Return the [X, Y] coordinate for the center point of the cell that contains the specified text.  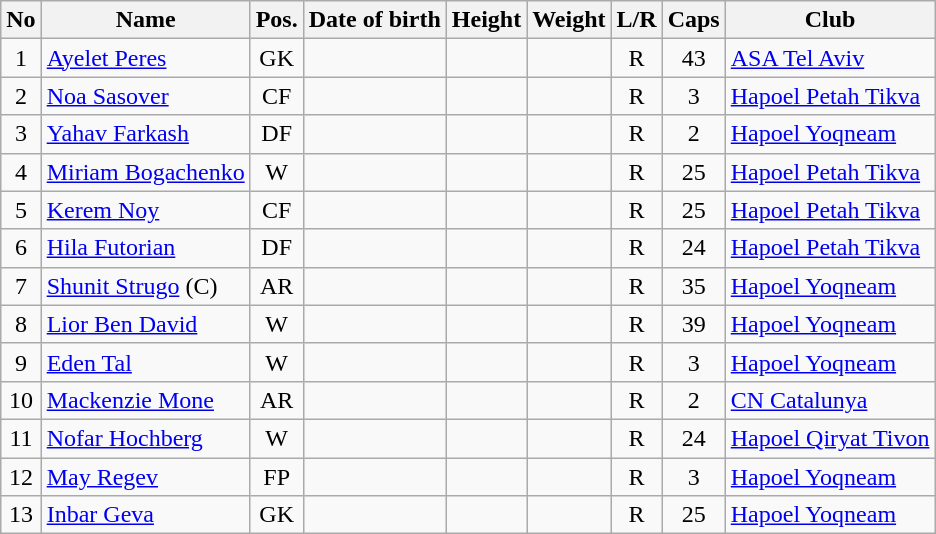
Name [146, 20]
10 [21, 400]
Nofar Hochberg [146, 438]
13 [21, 515]
Lior Ben David [146, 324]
5 [21, 210]
1 [21, 58]
Kerem Noy [146, 210]
Pos. [276, 20]
CN Catalunya [830, 400]
Shunit Strugo (C) [146, 286]
11 [21, 438]
Height [486, 20]
Ayelet Peres [146, 58]
Eden Tal [146, 362]
Noa Sasover [146, 96]
8 [21, 324]
ASA Tel Aviv [830, 58]
Date of birth [374, 20]
35 [694, 286]
Miriam Bogachenko [146, 172]
Club [830, 20]
6 [21, 248]
39 [694, 324]
43 [694, 58]
Hila Futorian [146, 248]
Mackenzie Mone [146, 400]
4 [21, 172]
12 [21, 477]
No [21, 20]
L/R [636, 20]
7 [21, 286]
Hapoel Qiryat Tivon [830, 438]
Inbar Geva [146, 515]
Caps [694, 20]
May Regev [146, 477]
9 [21, 362]
Yahav Farkash [146, 134]
FP [276, 477]
Weight [569, 20]
